Scan for the cell matching the given text and deliver its (x, y) coordinate at center. 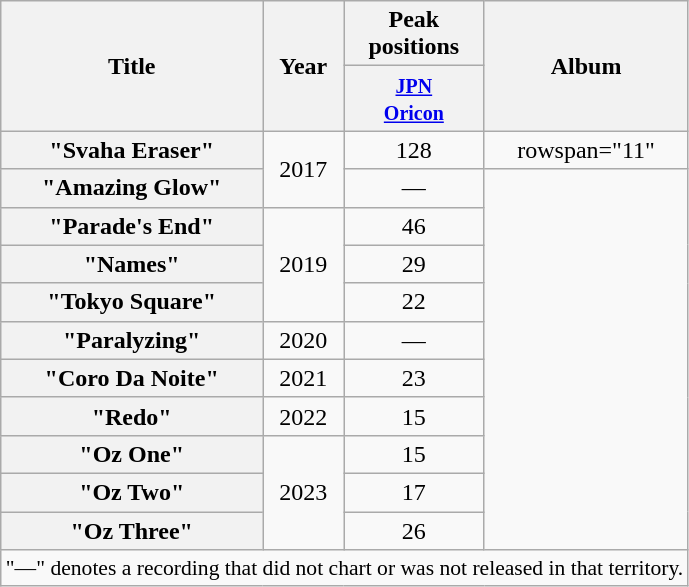
"Coro Da Noite" (132, 378)
"Oz Three" (132, 531)
Year (304, 66)
2023 (304, 492)
29 (414, 264)
26 (414, 531)
"Redo" (132, 416)
"Names" (132, 264)
"Paralyzing" (132, 340)
Peak positions (414, 34)
2021 (304, 378)
2022 (304, 416)
Title (132, 66)
"Tokyo Square" (132, 302)
"—" denotes a recording that did not chart or was not released in that territory. (345, 568)
2019 (304, 264)
"Amazing Glow" (132, 188)
"Parade's End" (132, 226)
rowspan="11" (586, 150)
22 (414, 302)
17 (414, 492)
46 (414, 226)
2020 (304, 340)
"Oz One" (132, 454)
2017 (304, 169)
"Oz Two" (132, 492)
23 (414, 378)
128 (414, 150)
Album (586, 66)
"Svaha Eraser" (132, 150)
JPNOricon (414, 98)
